Return (x, y) of the center of cell containing provided text 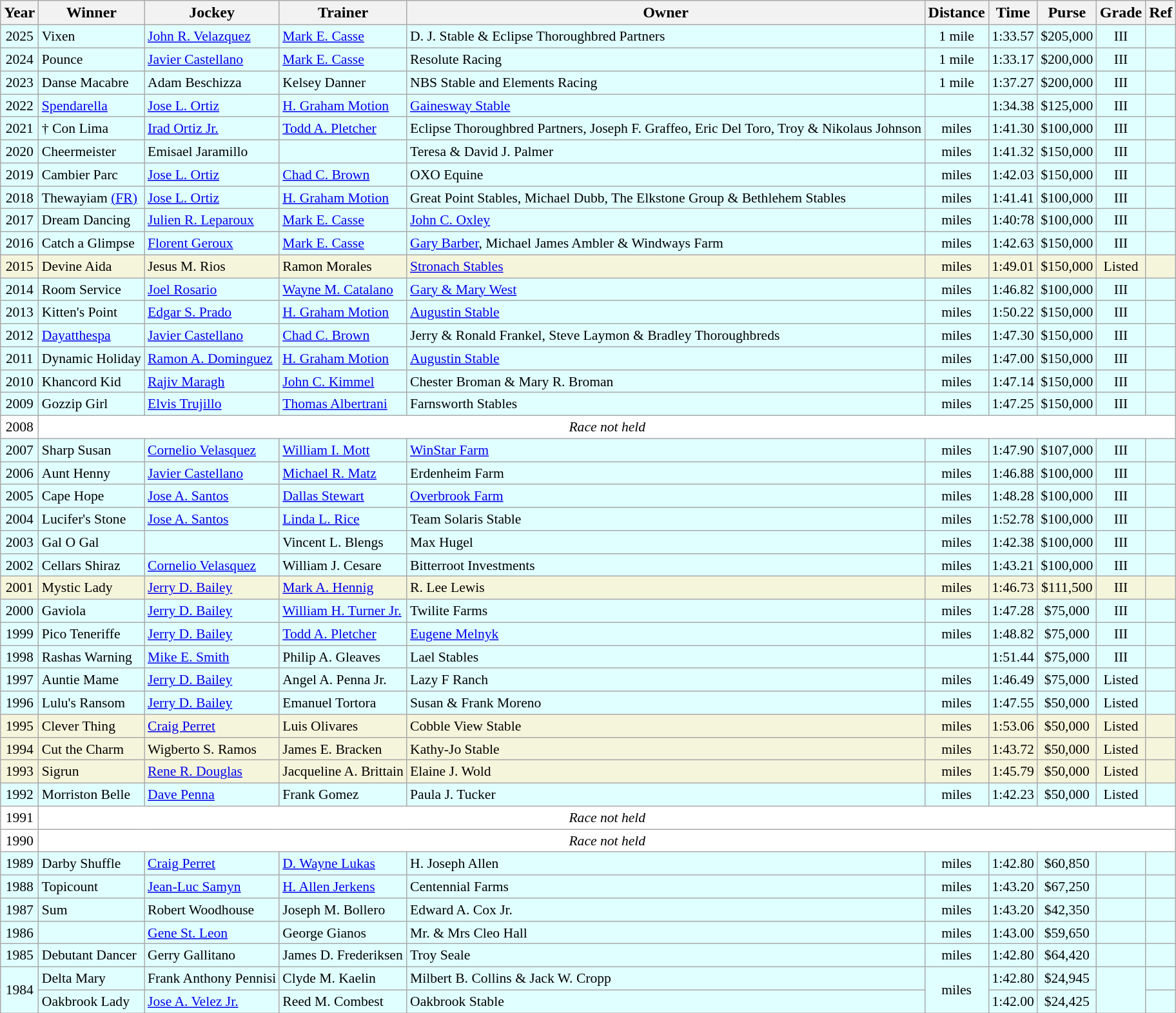
William H. Turner Jr. (343, 611)
2019 (19, 175)
Chester Broman & Mary R. Broman (665, 381)
William J. Cesare (343, 565)
Vincent L. Blengs (343, 542)
Jacqueline A. Brittain (343, 772)
Emanuel Tortora (343, 703)
Spendarella (92, 106)
$60,850 (1066, 863)
Gerry Gallitano (211, 956)
Wayne M. Catalano (343, 290)
Khancord Kid (92, 381)
1:47.30 (1013, 335)
Cobble View Stable (665, 726)
2025 (19, 37)
Danse Macabre (92, 83)
Centennial Farms (665, 887)
1:51.44 (1013, 657)
Julien R. Leparoux (211, 221)
Gary Barber, Michael James Ambler & Windways Farm (665, 243)
Delta Mary (92, 978)
Year (19, 13)
Eclipse Thoroughbred Partners, Joseph F. Graffeo, Eric Del Toro, Troy & Nikolaus Johnson (665, 128)
2000 (19, 611)
Philip A. Gleaves (343, 657)
Cheermeister (92, 152)
Owner (665, 13)
Distance (957, 13)
Cape Hope (92, 496)
$107,000 (1066, 450)
1991 (19, 818)
1:53.06 (1013, 726)
Lazy F Ranch (665, 680)
2007 (19, 450)
Jose A. Velez Jr. (211, 1001)
James D. Frederiksen (343, 956)
Jockey (211, 13)
1:46.82 (1013, 290)
Mark A. Hennig (343, 588)
Gaviola (92, 611)
1:46.88 (1013, 473)
Emisael Jaramillo (211, 152)
Stronach Stables (665, 266)
2012 (19, 335)
1997 (19, 680)
Irad Ortiz Jr. (211, 128)
Lulu's Ransom (92, 703)
Auntie Mame (92, 680)
1:47.28 (1013, 611)
1:43.21 (1013, 565)
OXO Equine (665, 175)
2016 (19, 243)
1:43.00 (1013, 932)
Resolute Racing (665, 59)
1987 (19, 910)
2021 (19, 128)
1993 (19, 772)
1989 (19, 863)
Paula J. Tucker (665, 794)
1985 (19, 956)
Frank Gomez (343, 794)
D. Wayne Lukas (343, 863)
1990 (19, 841)
Catch a Glimpse (92, 243)
2006 (19, 473)
1:50.22 (1013, 312)
1:47.14 (1013, 381)
1999 (19, 634)
2011 (19, 359)
Gozzip Girl (92, 404)
Pico Teneriffe (92, 634)
Elvis Trujillo (211, 404)
Elaine J. Wold (665, 772)
† Con Lima (92, 128)
2004 (19, 519)
Kathy-Jo Stable (665, 749)
1:41.32 (1013, 152)
Cambier Parc (92, 175)
Joseph M. Bollero (343, 910)
2009 (19, 404)
2015 (19, 266)
Mr. & Mrs Cleo Hall (665, 932)
1:47.00 (1013, 359)
1:48.28 (1013, 496)
1:48.82 (1013, 634)
Morriston Belle (92, 794)
2022 (19, 106)
1:40:78 (1013, 221)
Linda L. Rice (343, 519)
Clever Thing (92, 726)
1:47.55 (1013, 703)
Oakbrook Stable (665, 1001)
Sigrun (92, 772)
Winner (92, 13)
Cut the Charm (92, 749)
Edgar S. Prado (211, 312)
Dallas Stewart (343, 496)
H. Joseph Allen (665, 863)
Bitterroot Investments (665, 565)
R. Lee Lewis (665, 588)
Lael Stables (665, 657)
$59,650 (1066, 932)
1:41.30 (1013, 128)
Adam Beschizza (211, 83)
1992 (19, 794)
Eugene Melnyk (665, 634)
Clyde M. Kaelin (343, 978)
Trainer (343, 13)
Mike E. Smith (211, 657)
Vixen (92, 37)
Debutant Dancer (92, 956)
Kelsey Danner (343, 83)
Gene St. Leon (211, 932)
James E. Bracken (343, 749)
1:43.72 (1013, 749)
Gainesway Stable (665, 106)
Rashas Warning (92, 657)
Purse (1066, 13)
1:45.79 (1013, 772)
Thewayiam (FR) (92, 197)
Sharp Susan (92, 450)
Topicount (92, 887)
1:42.03 (1013, 175)
Dynamic Holiday (92, 359)
Robert Woodhouse (211, 910)
Reed M. Combest (343, 1001)
WinStar Farm (665, 450)
Teresa & David J. Palmer (665, 152)
Wigberto S. Ramos (211, 749)
$24,425 (1066, 1001)
Team Solaris Stable (665, 519)
1:46.49 (1013, 680)
Dave Penna (211, 794)
Jesus M. Rios (211, 266)
Oakbrook Lady (92, 1001)
Max Hugel (665, 542)
John C. Oxley (665, 221)
$125,000 (1066, 106)
$67,250 (1066, 887)
2018 (19, 197)
Michael R. Matz (343, 473)
Twilite Farms (665, 611)
Room Service (92, 290)
1984 (19, 989)
Ramon Morales (343, 266)
Frank Anthony Pennisi (211, 978)
Mystic Lady (92, 588)
Luis Olivares (343, 726)
1994 (19, 749)
Joel Rosario (211, 290)
2023 (19, 83)
Troy Seale (665, 956)
D. J. Stable & Eclipse Thoroughbred Partners (665, 37)
Aunt Henny (92, 473)
Gal O Gal (92, 542)
1988 (19, 887)
NBS Stable and Elements Racing (665, 83)
$64,420 (1066, 956)
Grade (1121, 13)
John R. Velazquez (211, 37)
Kitten's Point (92, 312)
Lucifer's Stone (92, 519)
1996 (19, 703)
Ref (1161, 13)
2014 (19, 290)
2013 (19, 312)
Jean-Luc Samyn (211, 887)
Dayatthespa (92, 335)
Rene R. Douglas (211, 772)
1:52.78 (1013, 519)
Overbrook Farm (665, 496)
Erdenheim Farm (665, 473)
$111,500 (1066, 588)
1995 (19, 726)
Thomas Albertrani (343, 404)
1998 (19, 657)
2002 (19, 565)
Cellars Shiraz (92, 565)
Great Point Stables, Michael Dubb, The Elkstone Group & Bethlehem Stables (665, 197)
Devine Aida (92, 266)
2008 (19, 427)
Dream Dancing (92, 221)
1:42.38 (1013, 542)
Rajiv Maragh (211, 381)
1:49.01 (1013, 266)
Edward A. Cox Jr. (665, 910)
Angel A. Penna Jr. (343, 680)
Florent Geroux (211, 243)
2017 (19, 221)
2020 (19, 152)
2024 (19, 59)
2010 (19, 381)
Farnsworth Stables (665, 404)
1:33.57 (1013, 37)
2003 (19, 542)
Milbert B. Collins & Jack W. Cropp (665, 978)
H. Allen Jerkens (343, 887)
$24,945 (1066, 978)
1:46.73 (1013, 588)
1986 (19, 932)
Sum (92, 910)
George Gianos (343, 932)
Jerry & Ronald Frankel, Steve Laymon & Bradley Thoroughbreds (665, 335)
1:41.41 (1013, 197)
1:42.23 (1013, 794)
Time (1013, 13)
$42,350 (1066, 910)
1:34.38 (1013, 106)
Ramon A. Dominguez (211, 359)
$205,000 (1066, 37)
1:47.25 (1013, 404)
1:33.17 (1013, 59)
Gary & Mary West (665, 290)
John C. Kimmel (343, 381)
1:37.27 (1013, 83)
Pounce (92, 59)
Darby Shuffle (92, 863)
1:47.90 (1013, 450)
William I. Mott (343, 450)
1:42.00 (1013, 1001)
Susan & Frank Moreno (665, 703)
2001 (19, 588)
2005 (19, 496)
1:42.63 (1013, 243)
